Find where the given text appears and provide that cell's center as [X, Y] coordinate. 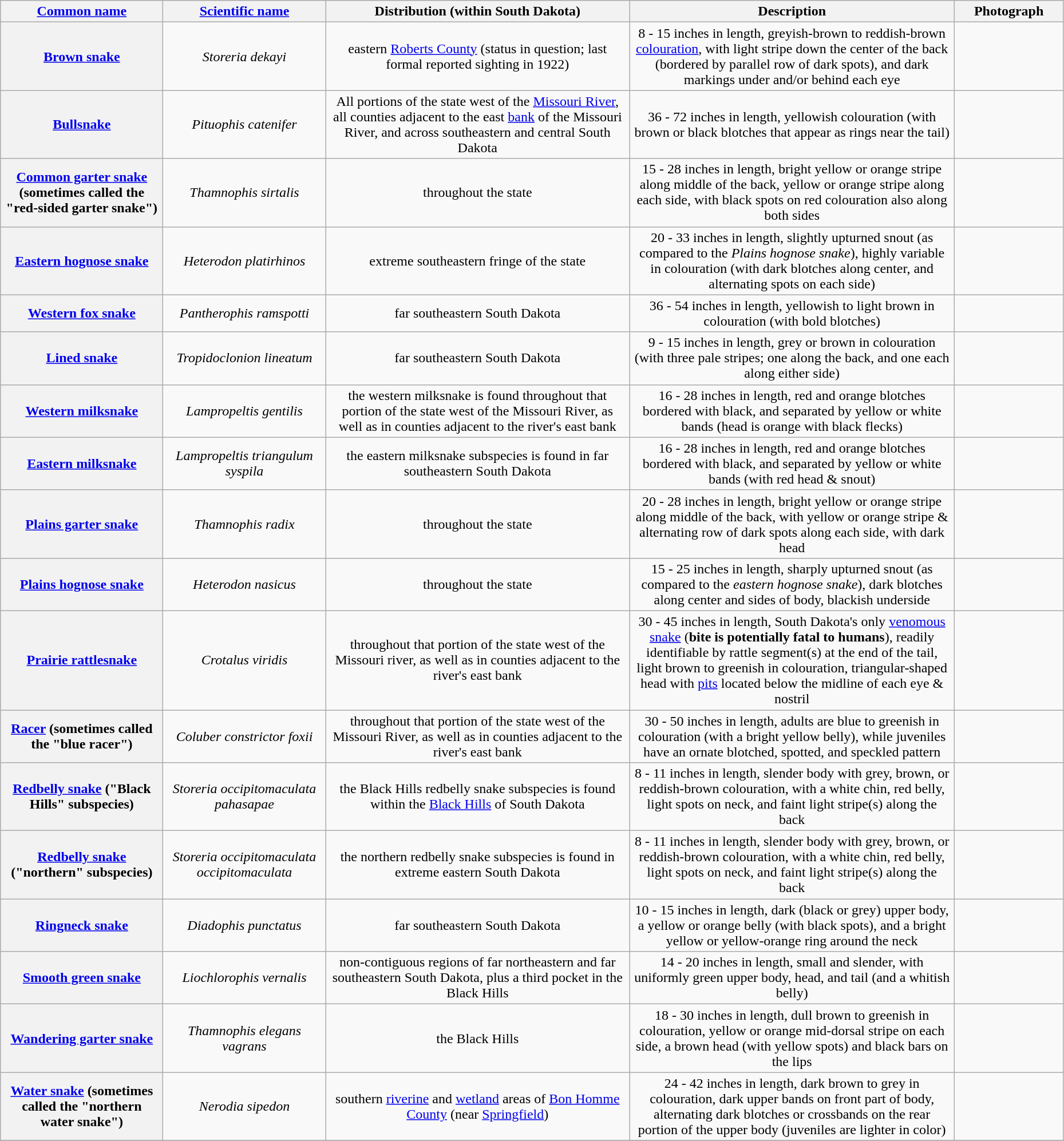
Thamnophis sirtalis [244, 192]
16 - 28 inches in length, red and orange blotches bordered with black, and separated by yellow or white bands (with red head & snout) [792, 463]
Racer (sometimes called the "blue racer") [82, 736]
36 - 54 inches in length, yellowish to light brown in colouration (with bold blotches) [792, 314]
Lampropeltis triangulum syspila [244, 463]
Thamnophis radix [244, 524]
throughout that portion of the state west of the Missouri River, as well as in counties adjacent to the river's east bank [477, 736]
Liochlorophis vernalis [244, 978]
Brown snake [82, 56]
Western milksnake [82, 411]
Eastern milksnake [82, 463]
Water snake (sometimes called the "northern water snake") [82, 1107]
the Black Hills [477, 1038]
36 - 72 inches in length, yellowish colouration (with brown or black blotches that appear as rings near the tail) [792, 125]
Redbelly snake ("northern" subspecies) [82, 865]
Thamnophis elegans vagrans [244, 1038]
Pantherophis ramspotti [244, 314]
Crotalus viridis [244, 660]
Lampropeltis gentilis [244, 411]
Storeria dekayi [244, 56]
extreme southeastern fringe of the state [477, 261]
Plains hognose snake [82, 584]
16 - 28 inches in length, red and orange blotches bordered with black, and separated by yellow or white bands (head is orange with black flecks) [792, 411]
Storeria occipitomaculata pahasapae [244, 797]
Heterodon nasicus [244, 584]
Lined snake [82, 358]
Scientific name [244, 11]
Heterodon platirhinos [244, 261]
9 - 15 inches in length, grey or brown in colouration (with three pale stripes; one along the back, and one each along either side) [792, 358]
the eastern milksnake subspecies is found in far southeastern South Dakota [477, 463]
Western fox snake [82, 314]
Ringneck snake [82, 925]
Diadophis punctatus [244, 925]
Nerodia sipedon [244, 1107]
the northern redbelly snake subspecies is found in extreme eastern South Dakota [477, 865]
Wandering garter snake [82, 1038]
Coluber constrictor foxii [244, 736]
Redbelly snake ("Black Hills" subspecies) [82, 797]
Storeria occipitomaculata occipitomaculata [244, 865]
Eastern hognose snake [82, 261]
throughout that portion of the state west of the Missouri river, as well as in counties adjacent to the river's east bank [477, 660]
non-contiguous regions of far northeastern and far southeastern South Dakota, plus a third pocket in the Black Hills [477, 978]
14 - 20 inches in length, small and slender, with uniformly green upper body, head, and tail (and a whitish belly) [792, 978]
Tropidoclonion lineatum [244, 358]
Common garter snake (sometimes called the "red-sided garter snake") [82, 192]
Bullsnake [82, 125]
Distribution (within South Dakota) [477, 11]
Description [792, 11]
Photograph [1008, 11]
Smooth green snake [82, 978]
the Black Hills redbelly snake subspecies is found within the Black Hills of South Dakota [477, 797]
Prairie rattlesnake [82, 660]
Common name [82, 11]
eastern Roberts County (status in question; last formal reported sighting in 1922) [477, 56]
Plains garter snake [82, 524]
Pituophis catenifer [244, 125]
southern riverine and wetland areas of Bon Homme County (near Springfield) [477, 1107]
